Extract the (X, Y) coordinate from the center of the cell holding the provided text.  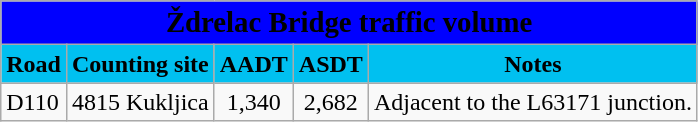
2,682 (330, 102)
Adjacent to the L63171 junction. (532, 102)
Road (34, 64)
Counting site (140, 64)
Ždrelac Bridge traffic volume (350, 23)
1,340 (254, 102)
4815 Kukljica (140, 102)
Notes (532, 64)
D110 (34, 102)
ASDT (330, 64)
AADT (254, 64)
